From the cell containing the given text, extract its center point as (X, Y) coordinate. 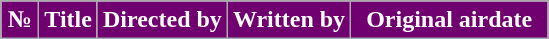
Title (68, 20)
Directed by (162, 20)
Original airdate (450, 20)
№ (20, 20)
Written by (288, 20)
